Provide the [X, Y] coordinate of the cell's center where the given text is located.  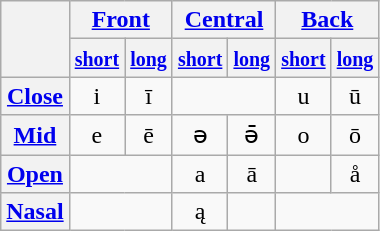
ā [252, 173]
e [97, 135]
ī [149, 96]
a [200, 173]
ū [355, 96]
ə̄ [252, 135]
o [304, 135]
Close [35, 96]
ō [355, 135]
Central [224, 20]
Mid [35, 135]
u [304, 96]
Back [328, 20]
Nasal [35, 212]
ē [149, 135]
i [97, 96]
Open [35, 173]
ə [200, 135]
Front [120, 20]
å [355, 173]
ą [200, 212]
